Capture the cell that displays the provided text and extract its (x, y) central coordinate. 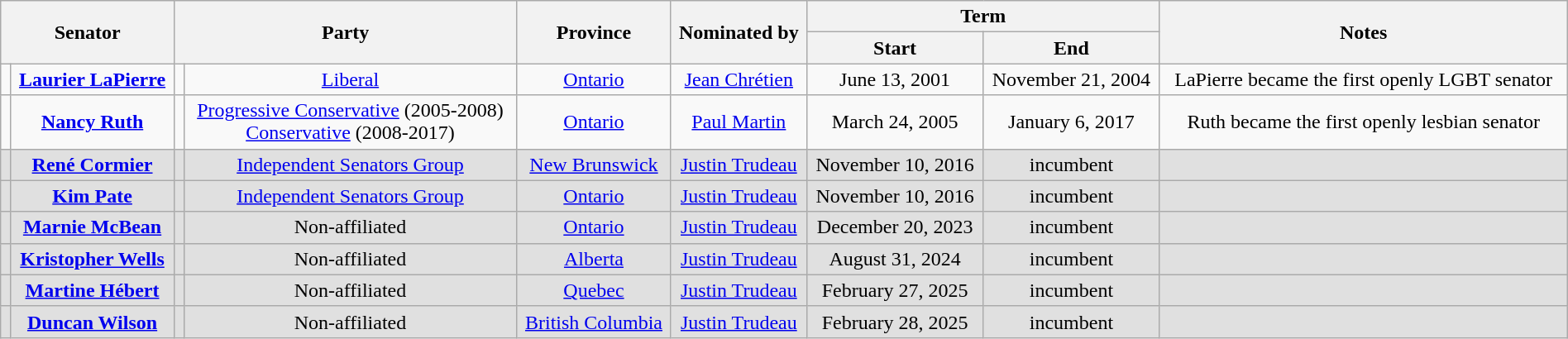
Quebec (594, 290)
Start (895, 48)
Marnie McBean (92, 227)
Senator (88, 32)
LaPierre became the first openly LGBT senator (1363, 79)
March 24, 2005 (895, 122)
December 20, 2023 (895, 227)
End (1072, 48)
Laurier LaPierre (92, 79)
Nancy Ruth (92, 122)
Progressive Conservative (2005-2008)Conservative (2008-2017) (350, 122)
Alberta (594, 259)
Kristopher Wells (92, 259)
Party (346, 32)
New Brunswick (594, 165)
Jean Chrétien (739, 79)
January 6, 2017 (1072, 122)
Paul Martin (739, 122)
Ruth became the first openly lesbian senator (1363, 122)
February 28, 2025 (895, 322)
June 13, 2001 (895, 79)
Term (982, 17)
Nominated by (739, 32)
November 21, 2004 (1072, 79)
Province (594, 32)
René Cormier (92, 165)
Martine Hébert (92, 290)
February 27, 2025 (895, 290)
British Columbia (594, 322)
Liberal (350, 79)
August 31, 2024 (895, 259)
Duncan Wilson (92, 322)
Notes (1363, 32)
Kim Pate (92, 196)
